Scan for the cell matching the given text and deliver its [x, y] coordinate at center. 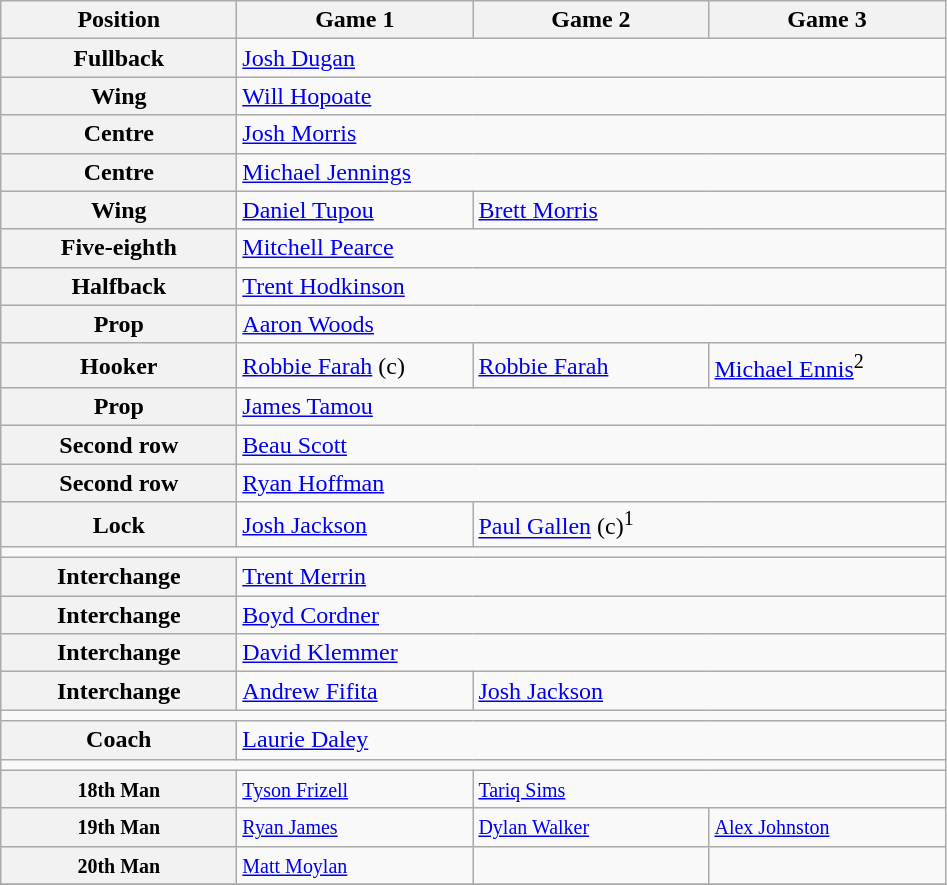
Will Hopoate [591, 96]
Coach [119, 740]
Lock [119, 524]
Laurie Daley [591, 740]
Trent Hodkinson [591, 286]
Game 2 [591, 20]
Michael Ennis2 [827, 366]
Fullback [119, 58]
18th Man [119, 789]
Beau Scott [591, 445]
James Tamou [591, 407]
Andrew Fifita [355, 691]
Ryan Hoffman [591, 483]
Trent Merrin [591, 577]
David Klemmer [591, 653]
Game 1 [355, 20]
Michael Jennings [591, 172]
Aaron Woods [591, 324]
Matt Moylan [355, 865]
Tyson Frizell [355, 789]
Robbie Farah [591, 366]
Dylan Walker [591, 827]
Alex Johnston [827, 827]
Five-eighth [119, 248]
Ryan James [355, 827]
Game 3 [827, 20]
Halfback [119, 286]
Brett Morris [709, 210]
19th Man [119, 827]
Position [119, 20]
Hooker [119, 366]
Josh Dugan [591, 58]
Robbie Farah (c) [355, 366]
Tariq Sims [709, 789]
20th Man [119, 865]
Daniel Tupou [355, 210]
Paul Gallen (c)1 [709, 524]
Mitchell Pearce [591, 248]
Boyd Cordner [591, 615]
Josh Morris [591, 134]
